Extract the [X, Y] coordinate from the center of the cell holding the provided text.  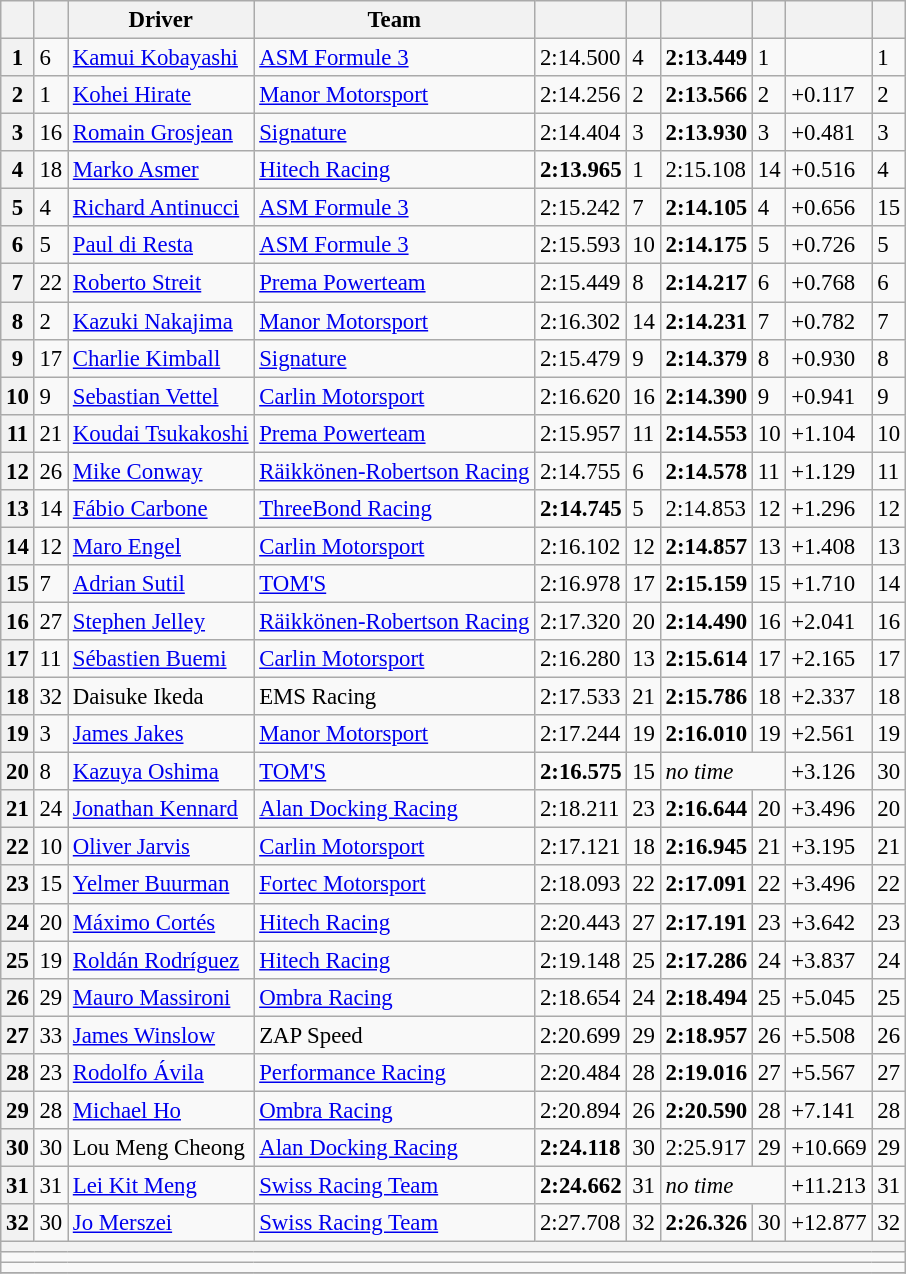
Fortec Motorsport [394, 885]
+0.930 [829, 358]
+1.129 [829, 471]
2:15.108 [706, 170]
Michael Ho [161, 1110]
Jonathan Kennard [161, 809]
2:17.244 [581, 734]
2:18.957 [706, 1035]
2:24.118 [581, 1148]
Charlie Kimball [161, 358]
2:17.533 [581, 697]
+3.126 [829, 772]
+3.837 [829, 960]
2:15.479 [581, 358]
2:14.857 [706, 546]
2:20.894 [581, 1110]
2:18.211 [581, 809]
Rodolfo Ávila [161, 1073]
Sébastien Buemi [161, 659]
2:16.945 [706, 847]
2:25.917 [706, 1148]
Paul di Resta [161, 245]
2:17.320 [581, 621]
2:27.708 [581, 1223]
+11.213 [829, 1185]
2:13.965 [581, 170]
2:24.662 [581, 1185]
Oliver Jarvis [161, 847]
2:14.175 [706, 245]
2:13.449 [706, 58]
EMS Racing [394, 697]
Lou Meng Cheong [161, 1148]
2:19.148 [581, 960]
+1.408 [829, 546]
+1.296 [829, 509]
2:16.280 [581, 659]
Marko Asmer [161, 170]
2:15.449 [581, 283]
2:14.231 [706, 321]
Romain Grosjean [161, 133]
2:14.404 [581, 133]
2:16.978 [581, 584]
James Jakes [161, 734]
+2.041 [829, 621]
+0.481 [829, 133]
Performance Racing [394, 1073]
+5.508 [829, 1035]
Máximo Cortés [161, 922]
2:14.390 [706, 396]
2:16.102 [581, 546]
2:15.957 [581, 433]
2:16.575 [581, 772]
+1.710 [829, 584]
2:13.566 [706, 95]
+0.726 [829, 245]
2:15.786 [706, 697]
Maro Engel [161, 546]
2:14.745 [581, 509]
2:17.121 [581, 847]
Yelmer Buurman [161, 885]
+5.567 [829, 1073]
ZAP Speed [394, 1035]
2:14.490 [706, 621]
2:17.286 [706, 960]
Fábio Carbone [161, 509]
Sebastian Vettel [161, 396]
Driver [161, 20]
Daisuke Ikeda [161, 697]
2:20.443 [581, 922]
Lei Kit Meng [161, 1185]
+3.642 [829, 922]
2:15.159 [706, 584]
2:16.302 [581, 321]
ThreeBond Racing [394, 509]
+1.104 [829, 433]
2:20.484 [581, 1073]
2:15.614 [706, 659]
+12.877 [829, 1223]
Team [394, 20]
33 [50, 1035]
2:16.010 [706, 734]
James Winslow [161, 1035]
2:18.494 [706, 997]
Koudai Tsukakoshi [161, 433]
2:20.699 [581, 1035]
Mauro Massironi [161, 997]
2:17.191 [706, 922]
2:14.217 [706, 283]
2:20.590 [706, 1110]
2:18.093 [581, 885]
2:18.654 [581, 997]
2:14.578 [706, 471]
Kazuya Oshima [161, 772]
+2.561 [829, 734]
2:14.105 [706, 208]
2:14.500 [581, 58]
2:14.755 [581, 471]
2:16.644 [706, 809]
Roberto Streit [161, 283]
2:14.553 [706, 433]
+0.941 [829, 396]
2:17.091 [706, 885]
+2.337 [829, 697]
+0.656 [829, 208]
Kazuki Nakajima [161, 321]
+0.117 [829, 95]
2:15.242 [581, 208]
+0.516 [829, 170]
2:14.379 [706, 358]
Adrian Sutil [161, 584]
+7.141 [829, 1110]
2:19.016 [706, 1073]
+2.165 [829, 659]
2:15.593 [581, 245]
+0.768 [829, 283]
Kohei Hirate [161, 95]
2:13.930 [706, 133]
+3.195 [829, 847]
2:16.620 [581, 396]
Roldán Rodríguez [161, 960]
2:26.326 [706, 1223]
Mike Conway [161, 471]
Kamui Kobayashi [161, 58]
+5.045 [829, 997]
Jo Merszei [161, 1223]
2:14.853 [706, 509]
+10.669 [829, 1148]
Richard Antinucci [161, 208]
Stephen Jelley [161, 621]
2:14.256 [581, 95]
+0.782 [829, 321]
